Scan for the cell matching the given text and deliver its (X, Y) coordinate at center. 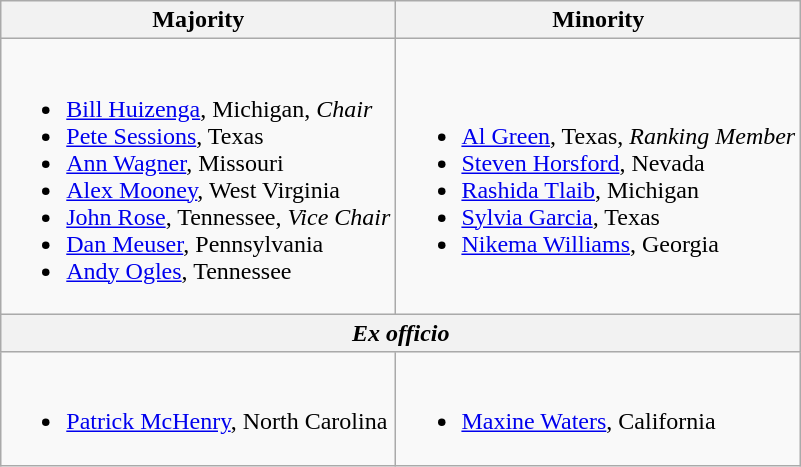
Majority (198, 20)
Ex officio (401, 333)
Patrick McHenry, North Carolina (198, 408)
Maxine Waters, California (598, 408)
Minority (598, 20)
Al Green, Texas, Ranking MemberSteven Horsford, NevadaRashida Tlaib, MichiganSylvia Garcia, TexasNikema Williams, Georgia (598, 176)
